Capture the cell that displays the provided text and extract its (X, Y) central coordinate. 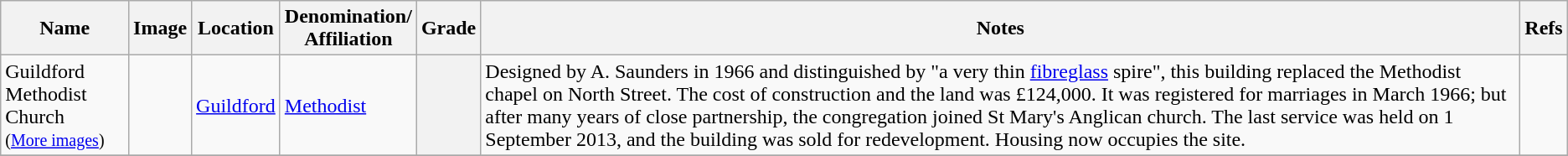
Name (65, 29)
Image (161, 29)
Guildford Methodist Church(More images) (65, 106)
Guildford (236, 106)
Location (236, 29)
Grade (448, 29)
Methodist (348, 106)
Denomination/Affiliation (348, 29)
Refs (1544, 29)
Notes (1000, 29)
